Return the [X, Y] coordinate for the center point of the cell that contains the specified text.  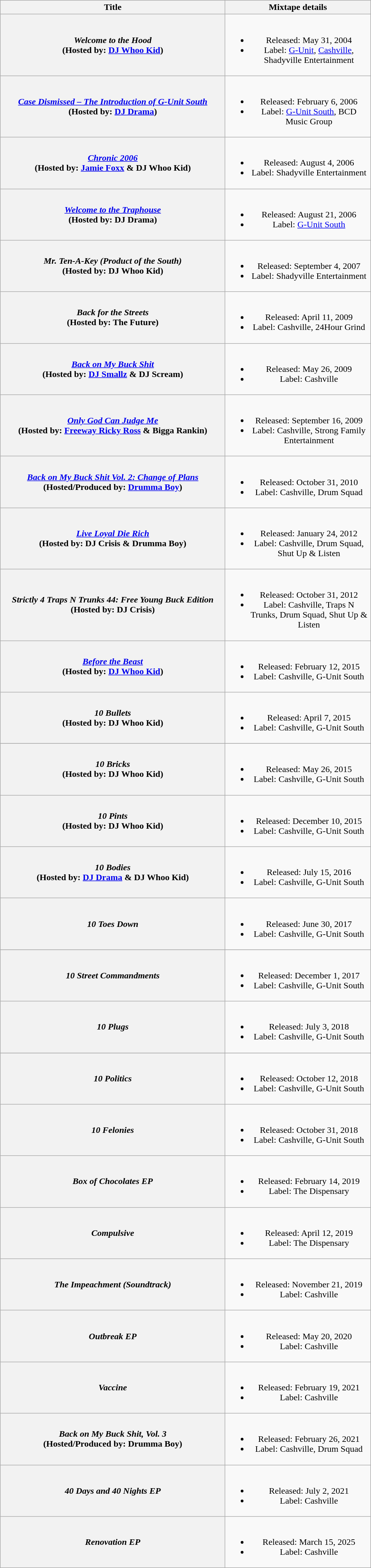
Released: April 11, 2009Label: Cashville, 24Hour Grind [298, 317]
Released: December 1, 2017Label: Cashville, G-Unit South [298, 975]
Only God Can Judge Me(Hosted by: Freeway Ricky Ross & Bigga Rankin) [113, 425]
Released: February 12, 2015Label: Cashville, G-Unit South [298, 666]
Back on My Buck Shit(Hosted by: DJ Smallz & DJ Scream) [113, 369]
10 Bullets(Hosted by: DJ Whoo Kid) [113, 718]
Released: October 12, 2018Label: Cashville, G-Unit South [298, 1078]
Released: November 21, 2019Label: Cashville [298, 1284]
Released: June 30, 2017Label: Cashville, G-Unit South [298, 924]
Released: August 21, 2006Label: G-Unit South [298, 214]
Released: July 3, 2018Label: Cashville, G-Unit South [298, 1027]
Released: April 7, 2015Label: Cashville, G-Unit South [298, 718]
Welcome to the Hood(Hosted by: DJ Whoo Kid) [113, 45]
Released: October 31, 2010Label: Cashville, Drum Squad [298, 482]
Renovation EP [113, 1542]
Back on My Buck Shit, Vol. 3(Hosted/Produced by: Drumma Boy) [113, 1439]
Released: October 31, 2012Label: Cashville, Traps N Trunks, Drum Squad, Shut Up & Listen [298, 605]
Released: May 31, 2004Label: G-Unit, Cashville, Shadyville Entertainment [298, 45]
Released: October 31, 2018Label: Cashville, G-Unit South [298, 1130]
Vaccine [113, 1387]
Released: September 4, 2007Label: Shadyville Entertainment [298, 266]
Back for the Streets(Hosted by: The Future) [113, 317]
Released: February 6, 2006Label: G-Unit South, BCD Music Group [298, 107]
Released: January 24, 2012Label: Cashville, Drum Squad, Shut Up & Listen [298, 538]
Back on My Buck Shit Vol. 2: Change of Plans(Hosted/Produced by: Drumma Boy) [113, 482]
10 Pints(Hosted by: DJ Whoo Kid) [113, 821]
Released: August 4, 2006Label: Shadyville Entertainment [298, 163]
Case Dismissed – The Introduction of G-Unit South(Hosted by: DJ Drama) [113, 107]
Mr. Ten-A-Key (Product of the South)(Hosted by: DJ Whoo Kid) [113, 266]
10 Bricks(Hosted by: DJ Whoo Kid) [113, 769]
10 Street Commandments [113, 975]
Welcome to the Traphouse(Hosted by: DJ Drama) [113, 214]
The Impeachment (Soundtrack) [113, 1284]
Released: February 26, 2021Label: Cashville, Drum Squad [298, 1439]
10 Felonies [113, 1130]
Released: July 15, 2016Label: Cashville, G-Unit South [298, 872]
Released: July 2, 2021Label: Cashville [298, 1490]
Released: April 12, 2019Label: The Dispensary [298, 1233]
10 Plugs [113, 1027]
Released: May 20, 2020Label: Cashville [298, 1336]
Compulsive [113, 1233]
10 Bodies(Hosted by: DJ Drama & DJ Whoo Kid) [113, 872]
10 Politics [113, 1078]
Title [113, 7]
Box of Chocolates EP [113, 1181]
Strictly 4 Traps N Trunks 44: Free Young Buck Edition(Hosted by: DJ Crisis) [113, 605]
Outbreak EP [113, 1336]
40 Days and 40 Nights EP [113, 1490]
Chronic 2006(Hosted by: Jamie Foxx & DJ Whoo Kid) [113, 163]
10 Toes Down [113, 924]
Live Loyal Die Rich(Hosted by: DJ Crisis & Drumma Boy) [113, 538]
Released: September 16, 2009Label: Cashville, Strong Family Entertainment [298, 425]
Released: February 14, 2019Label: The Dispensary [298, 1181]
Released: May 26, 2009Label: Cashville [298, 369]
Before the Beast(Hosted by: DJ Whoo Kid) [113, 666]
Released: March 15, 2025Label: Cashville [298, 1542]
Released: February 19, 2021Label: Cashville [298, 1387]
Released: December 10, 2015Label: Cashville, G-Unit South [298, 821]
Released: May 26, 2015Label: Cashville, G-Unit South [298, 769]
Mixtape details [298, 7]
